Extract the [x, y] coordinate from the center of the cell holding the provided text.  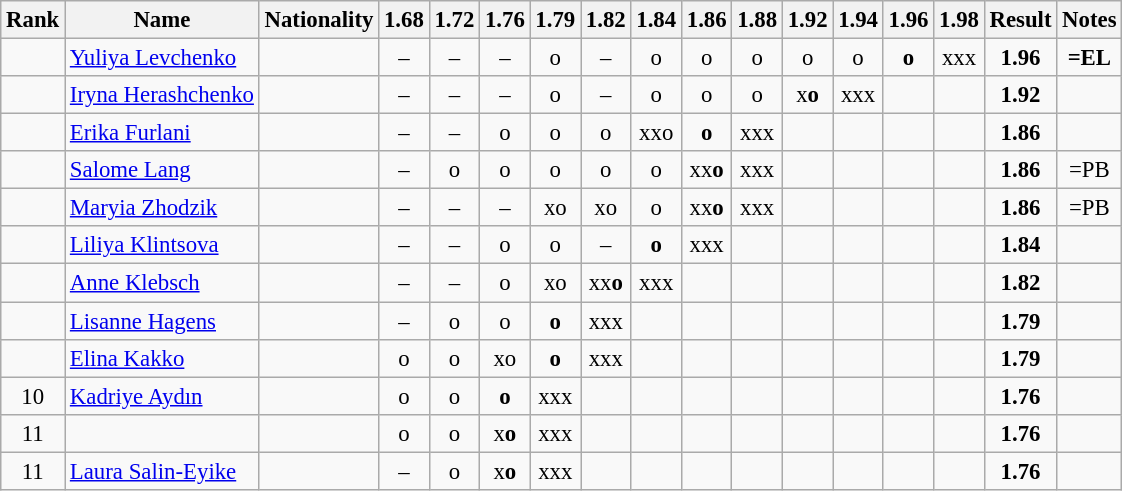
1.68 [404, 20]
Result [1020, 20]
Nationality [318, 20]
Laura Salin-Eyike [162, 471]
Lisanne Hagens [162, 321]
10 [33, 396]
Elina Kakko [162, 358]
Rank [33, 20]
1.94 [858, 20]
Kadriye Aydın [162, 396]
1.98 [959, 20]
Maryia Zhodzik [162, 208]
1.88 [757, 20]
1.72 [454, 20]
Notes [1090, 20]
Yuliya Levchenko [162, 58]
Iryna Herashchenko [162, 95]
Name [162, 20]
=EL [1090, 58]
Anne Klebsch [162, 283]
Erika Furlani [162, 133]
Salome Lang [162, 170]
Liliya Klintsova [162, 245]
